Output the (x, y) coordinate of the center of the cell containing the given text.  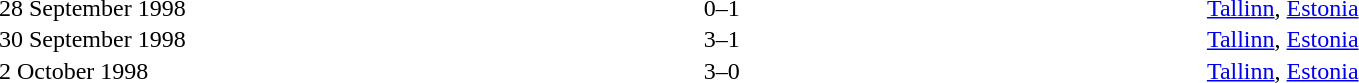
3–1 (722, 39)
